Locate the cell with the specified text and output its (x, y) center coordinate. 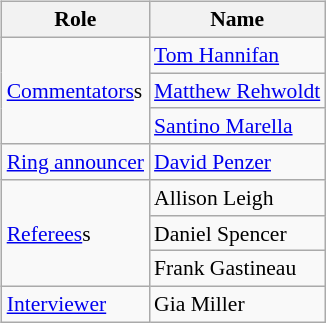
Tom Hannifan (237, 55)
Name (237, 20)
Ring announcer (76, 162)
Interviewer (76, 305)
David Penzer (237, 162)
Frank Gastineau (237, 269)
Daniel Spencer (237, 233)
Role (76, 20)
Allison Leigh (237, 198)
Commentatorss (76, 90)
Gia Miller (237, 305)
Santino Marella (237, 126)
Matthew Rehwoldt (237, 91)
Refereess (76, 234)
